Scan for the cell matching the given text and deliver its [x, y] coordinate at center. 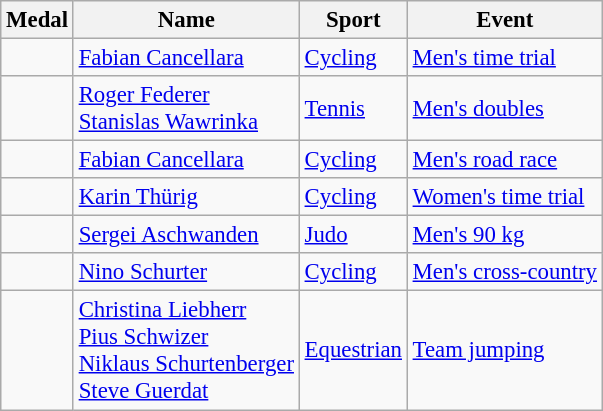
Men's road race [504, 160]
Men's cross-country [504, 273]
Men's time trial [504, 58]
Judo [353, 235]
Christina LiebherrPius SchwizerNiklaus SchurtenbergerSteve Guerdat [186, 350]
Team jumping [504, 350]
Medal [38, 20]
Men's 90 kg [504, 235]
Karin Thürig [186, 197]
Event [504, 20]
Women's time trial [504, 197]
Sport [353, 20]
Sergei Aschwanden [186, 235]
Tennis [353, 108]
Nino Schurter [186, 273]
Roger FedererStanislas Wawrinka [186, 108]
Equestrian [353, 350]
Men's doubles [504, 108]
Name [186, 20]
